Pinpoint the cell where the given text exists, returning its [x, y] midpoint coordinate. 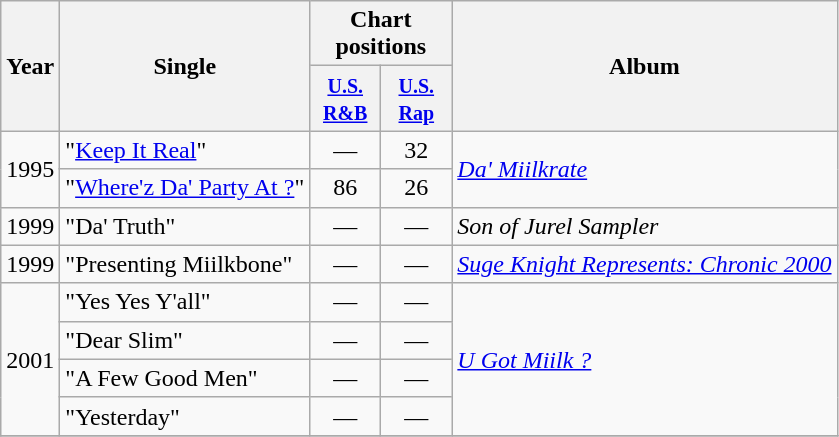
26 [416, 188]
U Got Miilk ? [644, 359]
U.S. Rap [416, 98]
"Presenting Miilkbone" [185, 264]
"Where'z Da' Party At ?" [185, 188]
2001 [30, 359]
Da' Miilkrate [644, 169]
"A Few Good Men" [185, 378]
32 [416, 150]
"Keep It Real" [185, 150]
1995 [30, 169]
"Yesterday" [185, 416]
Suge Knight Represents: Chronic 2000 [644, 264]
Son of Jurel Sampler [644, 226]
"Dear Slim" [185, 340]
Year [30, 66]
86 [346, 188]
Single [185, 66]
Album [644, 66]
U.S. R&B [346, 98]
"Da' Truth" [185, 226]
"Yes Yes Y'all" [185, 302]
Chart positions [381, 34]
